Pinpoint the cell where the given text exists, returning its (X, Y) midpoint coordinate. 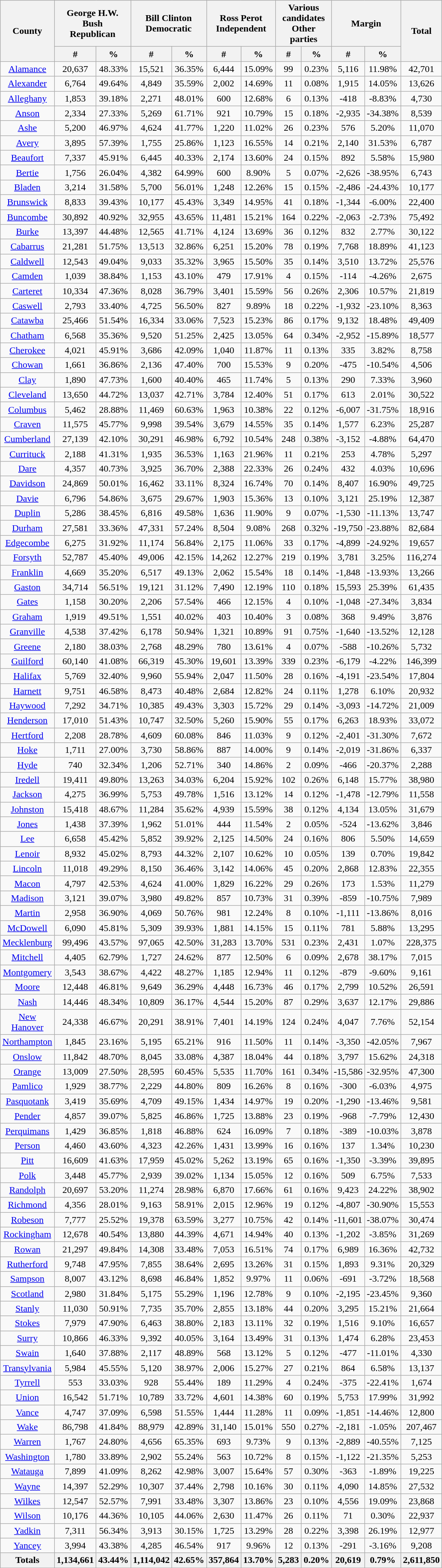
49.15% (189, 1101)
45 (288, 868)
11.70% (258, 1072)
563 (224, 1457)
-1,640 (348, 631)
11,481 (224, 217)
46.98% (189, 439)
-418 (348, 98)
4,422 (151, 972)
4,730 (421, 98)
928 (151, 1382)
49,725 (421, 484)
-10.75% (383, 898)
-2,889 (348, 1442)
50.91% (114, 1308)
31.92% (114, 543)
4,448 (224, 987)
5,462 (75, 409)
339 (288, 661)
1,438 (75, 824)
Lenoir (27, 854)
16,657 (421, 1323)
357,864 (224, 1560)
15.01% (258, 1427)
42.71% (189, 395)
15.05% (258, 1175)
13.72% (383, 261)
9.89% (258, 306)
-38.07% (383, 1220)
15.23% (258, 321)
Cabarrus (27, 247)
44.06% (189, 1516)
4,382 (151, 172)
31.58% (114, 187)
3,730 (151, 750)
Carteret (27, 291)
51.43% (114, 721)
65 (288, 1160)
Bill ClintonDemocratic (169, 23)
4,387 (224, 1057)
7,292 (75, 706)
51.54% (114, 321)
2,183 (224, 1323)
49.43% (189, 706)
25,466 (75, 321)
0.75% (316, 631)
-10.54% (383, 365)
857 (224, 898)
34.03% (189, 780)
2,611,850 (421, 1560)
Rutherford (27, 1264)
1,755 (151, 143)
-1,848 (348, 572)
6,251 (224, 247)
36.86% (114, 365)
12,565 (151, 232)
35.59% (189, 84)
33.36% (114, 528)
173 (348, 883)
0.38% (316, 439)
Catawba (27, 321)
10.38% (258, 409)
60.45% (189, 1072)
36.79% (189, 291)
4,538 (75, 631)
7,672 (421, 735)
-30.90% (383, 1205)
479 (224, 276)
44.48% (114, 232)
-389 (348, 1131)
3.82% (383, 350)
1,431 (224, 1145)
780 (224, 646)
9,392 (151, 1338)
-4.26% (383, 276)
43.60% (114, 1145)
2,334 (75, 113)
8,016 (421, 913)
28.88% (114, 409)
-2,952 (348, 335)
-1.05% (383, 1427)
2,125 (224, 839)
-13.52% (383, 631)
-15,586 (348, 1072)
2,271 (151, 98)
14.05% (383, 84)
-1,350 (348, 1160)
5,732 (421, 646)
4,275 (75, 795)
20,697 (75, 1190)
39.18% (114, 98)
2,107 (224, 854)
Halifax (27, 676)
17.99% (383, 1397)
1,158 (75, 602)
1,123 (224, 143)
Bladen (27, 187)
41 (288, 202)
87 (288, 1002)
3,164 (224, 1338)
-4,191 (348, 676)
Avery (27, 143)
14.50% (258, 839)
3,303 (224, 706)
3,142 (224, 868)
52.71% (189, 765)
-6.03% (383, 1086)
1,134 (224, 1175)
7 (288, 1131)
Pamlico (27, 1086)
10 (288, 854)
8,793 (151, 854)
13,266 (421, 572)
86,798 (75, 1427)
61.71% (189, 113)
3,401 (224, 291)
6.58% (383, 1368)
44.32% (189, 854)
49.78% (189, 795)
693 (224, 1442)
3,277 (224, 1220)
-31.75% (383, 409)
164 (288, 217)
-291 (348, 1545)
27,581 (75, 528)
22,937 (421, 1516)
Randolph (27, 1190)
-3,093 (348, 706)
70 (288, 484)
57 (288, 1472)
Richmond (27, 1205)
7.33% (383, 380)
40.92% (114, 217)
6,263 (348, 721)
Wake (27, 1427)
13.29% (258, 1531)
2.01% (383, 395)
36 (288, 232)
5,309 (151, 928)
9.10% (383, 1323)
21,297 (75, 1249)
916 (224, 1042)
613 (348, 395)
35.62% (189, 809)
36.99% (114, 795)
2,799 (348, 987)
New Hanover (27, 1022)
20,619 (348, 1560)
846 (224, 735)
-22.41% (383, 1382)
700 (224, 365)
Rockingham (27, 1235)
-14.46% (383, 1412)
509 (348, 1175)
Wilson (27, 1516)
19.09% (383, 1501)
917 (224, 1545)
-7.79% (383, 1116)
5,984 (75, 1368)
11.29% (258, 1382)
55 (288, 721)
7,777 (75, 1220)
-21.35% (383, 1457)
4,857 (75, 1116)
3,686 (151, 350)
57.54% (189, 602)
38.45% (114, 513)
39.92% (189, 839)
11.47% (258, 1516)
12.83% (383, 868)
568 (224, 1353)
781 (348, 928)
99 (288, 69)
6,792 (224, 439)
2,768 (151, 646)
6,658 (75, 839)
Margin (366, 23)
42.26% (189, 1145)
139 (348, 854)
Tyrrell (27, 1382)
49.84% (114, 1249)
32.50% (189, 721)
5,195 (151, 1042)
2,175 (224, 543)
5,297 (421, 454)
2,425 (224, 335)
43.38% (114, 1545)
17.91% (258, 276)
Craven (27, 424)
806 (348, 839)
Montgomery (27, 972)
14.15% (258, 928)
1,929 (75, 1086)
-879 (348, 972)
14.19% (258, 1022)
3,637 (348, 1002)
4,460 (75, 1145)
1,039 (75, 276)
-3,350 (348, 1042)
-1.89% (383, 1472)
3,419 (75, 1101)
47.36% (114, 291)
36.85% (114, 1131)
Polk (27, 1175)
38.84% (114, 276)
Burke (27, 232)
1,278 (348, 691)
17.66% (258, 1190)
7,401 (224, 1022)
1,962 (151, 824)
40.02% (189, 617)
Anson (27, 113)
Lincoln (27, 868)
8,932 (75, 854)
4,405 (75, 958)
4,939 (224, 809)
Washington (27, 1457)
33 (288, 543)
5,700 (151, 187)
6,178 (151, 631)
12,430 (421, 1116)
-11.01% (383, 1353)
4,124 (224, 232)
2,015 (224, 1205)
26.04% (114, 172)
-8.83% (383, 98)
Graham (27, 617)
33.06% (189, 321)
-40.55% (383, 1442)
2,062 (224, 572)
37.39% (114, 824)
52.29% (114, 1486)
Clay (27, 380)
4,556 (348, 1501)
33.11% (189, 484)
11.28% (258, 1412)
38.77% (114, 1086)
-4.22% (383, 661)
22 (288, 409)
-20.37% (383, 765)
1,577 (348, 424)
52,154 (421, 1022)
Greene (27, 646)
6,090 (75, 928)
-859 (348, 898)
2,958 (75, 913)
12.40% (258, 395)
50.76% (189, 913)
15,593 (348, 587)
26.19% (383, 1531)
Northampton (27, 1042)
48.29% (189, 646)
14.06% (258, 868)
3,846 (421, 824)
6,517 (151, 572)
21,281 (75, 247)
Madison (27, 898)
-2,181 (348, 1427)
13.69% (258, 232)
44.80% (189, 1086)
44.36% (114, 1516)
-3.85% (383, 1235)
14.85% (383, 1486)
13.19% (258, 1160)
13 (288, 498)
2,855 (224, 1308)
-1,290 (348, 1101)
2,180 (75, 646)
146,399 (421, 661)
37.88% (114, 1353)
33.40% (114, 306)
3,295 (348, 1308)
576 (348, 128)
4,356 (75, 1205)
46.97% (114, 128)
33.72% (189, 1397)
25,576 (421, 261)
5,269 (151, 113)
14,262 (224, 558)
1,935 (151, 454)
892 (348, 158)
46.58% (114, 691)
-13.86% (383, 913)
-10.03% (383, 1131)
42,732 (421, 1249)
1,711 (75, 750)
49.04% (114, 261)
60.63% (189, 409)
14.94% (258, 1235)
41.00% (189, 883)
12.24% (258, 913)
20,329 (421, 1264)
33.03% (114, 1382)
16.36% (383, 1249)
45.55% (114, 1368)
19,411 (75, 780)
56.50% (189, 306)
2,229 (151, 1086)
-4.88% (383, 439)
7,125 (421, 1442)
Hoke (27, 750)
3 (288, 617)
219 (288, 558)
1,185 (224, 972)
10.57% (383, 291)
11,558 (421, 795)
42.10% (114, 439)
110 (288, 587)
10,307 (151, 1486)
1,429 (75, 1131)
7,899 (75, 1472)
-363 (348, 1472)
2,047 (224, 676)
99,496 (75, 943)
County (27, 31)
-477 (348, 1353)
Warren (27, 1442)
-300 (348, 1086)
Hyde (27, 765)
-38.95% (383, 172)
Pender (27, 1116)
20,932 (421, 691)
46 (288, 987)
60,140 (75, 661)
-27.34% (383, 602)
7,015 (421, 958)
48.33% (114, 69)
1,853 (75, 98)
-2,401 (348, 735)
12.19% (258, 587)
10,105 (151, 1516)
5,262 (224, 1160)
4,709 (151, 1101)
38.17% (383, 958)
2,684 (224, 691)
56.34% (114, 1531)
1,134,661 (75, 1560)
Iredell (27, 780)
465 (224, 380)
12.15% (258, 602)
15.09% (258, 69)
-3.39% (383, 1160)
Yadkin (27, 1531)
15.72% (258, 706)
4,671 (224, 1235)
11.03% (258, 735)
4,285 (151, 1545)
6,598 (151, 1412)
Forsyth (27, 558)
6,743 (421, 172)
15.64% (258, 1472)
47.40% (189, 365)
41.84% (114, 1427)
42.50% (189, 943)
1,767 (75, 1442)
12.17% (383, 1002)
6.28% (383, 1338)
Swain (27, 1353)
Moore (27, 987)
38.80% (189, 1323)
35.20% (114, 572)
12.96% (258, 1205)
55.24% (189, 1457)
20,291 (151, 1022)
30 (288, 1486)
16.74% (258, 484)
1,963 (224, 409)
39,895 (421, 1160)
809 (224, 1086)
-34.38% (383, 113)
3,834 (421, 602)
9.97% (258, 1279)
137 (348, 1145)
39.43% (114, 202)
550 (288, 1427)
1,818 (151, 1131)
43.44% (114, 1560)
15,521 (151, 69)
43.65% (189, 217)
3,878 (421, 1131)
7,533 (421, 1175)
-2,063 (348, 217)
52.57% (114, 1501)
10,866 (75, 1338)
10,334 (75, 291)
50.94% (189, 631)
7,979 (75, 1323)
6.75% (383, 1175)
12,448 (75, 987)
22.33% (258, 469)
64.99% (189, 172)
Caldwell (27, 261)
11,469 (151, 409)
13,513 (151, 247)
49.58% (189, 513)
3,994 (75, 1545)
444 (224, 824)
116,274 (421, 558)
6,445 (151, 158)
11.54% (258, 824)
1,674 (421, 1382)
Camden (27, 276)
16 (288, 1145)
16.26% (258, 1086)
10,809 (151, 1002)
340 (224, 765)
61,435 (421, 587)
9.49% (383, 617)
12,678 (75, 1235)
5.88% (383, 928)
832 (348, 232)
9.31% (383, 1264)
42.15% (189, 558)
8,363 (421, 306)
2,980 (75, 1294)
19,842 (421, 854)
-23.10% (383, 306)
-375 (348, 1382)
6,764 (75, 84)
35.70% (189, 1308)
-3.72% (383, 1279)
42.65% (189, 1560)
4,797 (75, 883)
1.34% (383, 1145)
32.86% (189, 247)
8,150 (151, 868)
60.08% (189, 735)
21.96% (258, 454)
-4,807 (348, 1205)
11,279 (421, 883)
4,506 (421, 365)
86 (288, 321)
Duplin (27, 513)
12,800 (421, 1412)
11.74% (258, 380)
13.49% (258, 1338)
2,136 (151, 365)
4,047 (348, 1022)
Wayne (27, 1486)
41.08% (114, 661)
31.12% (189, 587)
3,781 (348, 558)
3,510 (348, 261)
2,206 (151, 602)
Jones (27, 824)
46.88% (189, 1131)
25,287 (421, 424)
12.27% (258, 558)
46.84% (189, 1279)
24.62% (189, 958)
55.94% (189, 676)
10.52% (383, 987)
25.86% (189, 143)
13.86% (258, 1501)
1,444 (224, 1412)
13,650 (75, 395)
9.73% (258, 1442)
0.79% (383, 1560)
45.81% (114, 928)
Buncombe (27, 217)
Mecklenburg (27, 943)
8,758 (421, 350)
6,444 (224, 69)
17,959 (151, 1160)
Beaufort (27, 158)
2,630 (224, 1516)
46.54% (189, 1545)
36.35% (189, 69)
1,780 (75, 1457)
1,829 (224, 883)
15.27% (258, 1368)
91 (288, 631)
49.13% (189, 572)
8,539 (421, 113)
46.81% (114, 987)
36.46% (189, 868)
30.15% (189, 1531)
14,308 (151, 1249)
827 (224, 306)
48.70% (114, 1057)
15.92% (258, 780)
13.88% (258, 1116)
15,553 (421, 1205)
53.20% (114, 1190)
1,220 (224, 128)
28.78% (114, 735)
48.01% (189, 98)
71 (348, 1516)
4,090 (348, 1486)
40.73% (114, 469)
1,915 (348, 84)
6,463 (151, 1323)
290 (348, 380)
40.48% (189, 691)
Chatham (27, 335)
3.25% (383, 558)
Nash (27, 1002)
36.90% (114, 913)
207,467 (421, 1427)
42.09% (189, 350)
28.01% (114, 1205)
2,388 (224, 469)
49.29% (114, 868)
1,321 (224, 631)
5,120 (151, 1368)
-1,478 (348, 795)
7,991 (151, 1501)
47,300 (421, 1072)
13,626 (421, 84)
1,040 (224, 350)
2,208 (75, 735)
32 (288, 1323)
27,139 (75, 439)
6,337 (421, 750)
44.39% (189, 1235)
15.36% (258, 498)
45.30% (189, 661)
3,980 (151, 898)
268 (288, 528)
37.42% (114, 631)
1.07% (383, 943)
5,535 (224, 1072)
30,291 (151, 439)
11,018 (75, 868)
9,033 (151, 261)
8,007 (75, 1279)
49.64% (114, 84)
1,727 (151, 958)
7.76% (383, 1022)
5,116 (348, 69)
3,307 (224, 1501)
4,069 (151, 913)
33.89% (114, 1457)
9.96% (258, 1545)
Ross PerotIndependent (241, 23)
887 (224, 750)
49,006 (151, 558)
44.72% (114, 395)
Lee (27, 839)
35.36% (114, 335)
Davie (27, 498)
11,274 (151, 1190)
3,675 (151, 498)
4,357 (75, 469)
Vance (27, 1412)
1,919 (75, 617)
51.25% (189, 335)
45.42% (114, 839)
22,400 (421, 202)
9,161 (421, 972)
27.50% (114, 1072)
14,397 (75, 1486)
19,601 (224, 661)
7,768 (348, 247)
37.44% (189, 1486)
-1,202 (348, 1235)
49.80% (114, 780)
58.91% (189, 1205)
4,669 (75, 572)
16.51% (258, 1249)
15.54% (258, 572)
46.33% (114, 1338)
1,756 (75, 172)
3,448 (75, 1175)
0.39% (316, 898)
62.79% (114, 958)
14.95% (258, 202)
5,286 (75, 513)
Perquimans (27, 1131)
40.54% (114, 1235)
-13.46% (383, 1101)
Macon (27, 883)
-2.73% (383, 217)
13,747 (421, 513)
-3,152 (348, 439)
15.62% (383, 1057)
15.53% (258, 365)
39.93% (189, 928)
11.90% (258, 513)
14.38% (258, 1397)
740 (75, 765)
36.29% (189, 987)
2,140 (348, 143)
60 (288, 1397)
1,640 (75, 1353)
10.73% (258, 898)
13.11% (258, 1323)
1,196 (224, 1294)
228,375 (421, 943)
1,248 (224, 187)
-114 (348, 276)
1,636 (224, 513)
13.61% (258, 646)
Columbus (27, 409)
3,925 (151, 469)
16.09% (258, 1131)
40.33% (189, 158)
-23.45% (383, 1294)
981 (224, 913)
7,967 (421, 1042)
Durham (27, 528)
64,470 (421, 439)
24,318 (421, 1057)
8.90% (258, 172)
20,637 (75, 69)
12,977 (421, 1531)
9,649 (151, 987)
82,684 (421, 528)
15.90% (258, 721)
Brunswick (27, 202)
-13.62% (383, 824)
13.99% (258, 1145)
Various candidatesOther parties (304, 23)
5,283 (288, 1560)
13.26% (258, 1264)
0.06% (316, 1279)
38 (288, 809)
Cumberland (27, 439)
18,916 (421, 409)
18.48% (383, 321)
Davidson (27, 484)
6,989 (348, 1249)
41.63% (114, 1160)
19,121 (151, 587)
42,701 (421, 69)
38.03% (114, 646)
6.10% (383, 691)
23,453 (421, 1338)
1,845 (75, 1042)
21,819 (421, 291)
-1,932 (348, 306)
2,188 (75, 454)
13,137 (421, 1368)
4,323 (151, 1145)
368 (348, 617)
13,295 (421, 928)
7,855 (151, 1264)
12.68% (258, 98)
35.69% (114, 1101)
19,225 (421, 1472)
56.84% (189, 543)
41,123 (421, 247)
12.82% (258, 691)
50.01% (114, 484)
-4,899 (348, 543)
2,798 (224, 1486)
-466 (348, 765)
466 (224, 602)
16,542 (75, 1397)
23,868 (421, 1501)
6,787 (421, 143)
Union (27, 1397)
124 (288, 1022)
16,609 (75, 1160)
34.71% (114, 706)
8,324 (224, 484)
7,337 (75, 158)
432 (348, 469)
30,474 (421, 1220)
22,355 (421, 868)
3,960 (421, 380)
2.77% (383, 232)
31.84% (114, 1294)
5,260 (224, 721)
-31.30% (383, 735)
6,148 (348, 780)
27,532 (421, 1486)
9,520 (151, 335)
32.34% (114, 765)
2,431 (348, 943)
Watauga (27, 1472)
10.72% (258, 1457)
55.44% (189, 1382)
-1,111 (348, 913)
5,175 (151, 1294)
19,378 (151, 1220)
3,398 (348, 1531)
14.97% (258, 1101)
39.02% (189, 1175)
11,284 (151, 809)
36.17% (189, 1002)
Sampson (27, 1279)
Pitt (27, 1160)
25.19% (383, 498)
40 (288, 1235)
Robeson (27, 1220)
36.70% (189, 469)
1,153 (151, 276)
51 (288, 395)
16.73% (258, 987)
5.20% (383, 128)
1,893 (348, 1264)
1.53% (383, 883)
Mitchell (27, 958)
1,881 (224, 928)
9,998 (151, 424)
47.95% (114, 1264)
56.51% (114, 587)
15.77% (383, 780)
2,902 (151, 1457)
1,890 (75, 380)
63.59% (189, 1220)
10,385 (151, 706)
9,163 (151, 1205)
-588 (348, 646)
-6.00% (383, 202)
-3.16% (383, 1545)
Martin (27, 913)
58.86% (189, 750)
Alexander (27, 84)
18.93% (383, 721)
Currituck (27, 454)
3,349 (224, 202)
-9.60% (383, 972)
-2,935 (348, 113)
18.04% (258, 1057)
45.43% (189, 202)
16.55% (258, 143)
Cherokee (27, 350)
6,568 (75, 335)
-2,019 (348, 750)
7,989 (421, 898)
Total (421, 31)
-24.92% (383, 543)
37.09% (114, 1412)
51.01% (189, 824)
54.86% (114, 498)
4,849 (151, 84)
17,804 (421, 676)
38,980 (421, 780)
4.03% (383, 469)
12.26% (258, 187)
Ashe (27, 128)
13,009 (75, 1072)
Dare (27, 469)
0.70% (383, 854)
41.09% (114, 1472)
74 (288, 1249)
16.22% (258, 883)
1,903 (224, 498)
18,568 (421, 1279)
11.98% (383, 69)
24.22% (383, 1190)
27.33% (114, 113)
31.53% (383, 143)
64 (288, 335)
47.90% (114, 1323)
32.40% (114, 676)
-19,750 (348, 528)
10.40% (258, 617)
46.67% (114, 1022)
5.58% (383, 158)
4,330 (421, 1353)
49.82% (189, 898)
52,787 (75, 558)
55.29% (189, 1294)
0.29% (316, 1002)
33.08% (189, 1057)
9,360 (421, 1294)
32,955 (151, 217)
9,208 (421, 1545)
8,833 (75, 202)
75,492 (421, 217)
16,334 (151, 321)
7,523 (224, 321)
-1,344 (348, 202)
14.86% (258, 765)
10,230 (421, 1145)
864 (348, 1368)
-11.13% (383, 513)
8,262 (151, 1472)
2,288 (421, 765)
78 (288, 247)
-10.26% (383, 646)
4,134 (348, 809)
-475 (348, 365)
5,253 (421, 1457)
7,053 (224, 1249)
17,010 (75, 721)
11,575 (75, 424)
49.51% (114, 617)
30.20% (114, 602)
46.86% (189, 1116)
57.24% (189, 528)
Johnston (27, 809)
-11,601 (348, 1220)
4,747 (75, 1412)
33,072 (421, 721)
Gates (27, 602)
7,311 (75, 1531)
41.71% (189, 232)
29,886 (421, 1002)
-6,179 (348, 661)
36.53% (189, 454)
4,975 (421, 1086)
19,657 (421, 543)
10.89% (258, 631)
35.32% (189, 261)
13,880 (151, 1235)
10,696 (421, 469)
13,397 (75, 232)
2,793 (75, 306)
-31.86% (383, 750)
66,319 (151, 661)
39.54% (189, 424)
Onslow (27, 1057)
57.39% (114, 143)
3,913 (151, 1531)
0.32% (316, 528)
9,132 (348, 321)
11,030 (75, 1308)
61 (288, 1190)
335 (348, 350)
25.52% (114, 1220)
13.39% (258, 661)
8,028 (151, 291)
9.08% (258, 528)
Yancey (27, 1545)
10.54% (258, 439)
42 (288, 1220)
2,117 (151, 1353)
49,409 (421, 321)
7,735 (151, 1308)
-2,626 (348, 172)
1,474 (348, 1338)
45.40% (114, 558)
Edgecombe (27, 543)
5,769 (75, 676)
11,174 (151, 543)
Pasquotank (27, 1101)
3,214 (75, 187)
8,045 (151, 1057)
43.57% (114, 943)
18,577 (421, 335)
George H.W. BushRepublican (93, 23)
253 (348, 454)
48.27% (189, 972)
11,842 (75, 1057)
47,331 (151, 528)
27.00% (114, 750)
15.50% (258, 261)
877 (224, 958)
12,128 (421, 631)
48.67% (114, 809)
12.50% (258, 958)
8,473 (151, 691)
5,825 (151, 1116)
9,751 (75, 691)
11,070 (421, 128)
15,980 (421, 158)
28,595 (151, 1072)
5,852 (151, 839)
41.77% (189, 128)
6,275 (75, 543)
2,678 (348, 958)
Wilkes (27, 1501)
42.89% (189, 1427)
4,544 (224, 1002)
Franklin (27, 572)
4,021 (75, 350)
12.78% (258, 1294)
3,543 (75, 972)
-23.54% (383, 676)
Granville (27, 631)
10.75% (258, 1220)
24,869 (75, 484)
88,979 (151, 1427)
-2,486 (348, 187)
2,002 (224, 84)
10,789 (151, 1397)
-13.93% (383, 572)
4,725 (151, 306)
Hertford (27, 735)
3,784 (224, 395)
38,902 (421, 1190)
921 (224, 113)
9,960 (151, 676)
43.10% (189, 276)
31,679 (421, 809)
5.50% (383, 839)
1,434 (224, 1101)
47.73% (114, 380)
51.71% (114, 1397)
11.87% (258, 350)
-691 (348, 1279)
Haywood (27, 706)
38.91% (189, 1022)
56 (288, 291)
9,423 (348, 1190)
-32.95% (383, 1072)
1,114,042 (151, 1560)
24.80% (114, 1442)
13.60% (258, 158)
Caswell (27, 306)
3,679 (224, 424)
34,714 (75, 587)
30,892 (75, 217)
14.55% (258, 424)
-524 (348, 824)
2,868 (348, 868)
12,543 (75, 261)
8,407 (348, 484)
Transylvania (27, 1368)
25.39% (383, 587)
31,140 (224, 1427)
31,269 (421, 1235)
Jackson (27, 795)
10.62% (258, 854)
65.35% (189, 1442)
29.67% (189, 498)
Scotland (27, 1294)
4,656 (151, 1442)
65.21% (189, 1042)
4.78% (383, 454)
6,870 (224, 1190)
Harnett (27, 691)
189 (224, 1382)
Stanly (27, 1308)
38.64% (189, 1264)
-12.79% (383, 795)
2,695 (224, 1264)
1,600 (151, 380)
30,122 (421, 232)
10,176 (75, 1516)
12,547 (75, 1501)
42.53% (114, 883)
43.12% (114, 1279)
48.34% (114, 1002)
0.27% (316, 1427)
Alamance (27, 69)
14,659 (421, 839)
11.06% (258, 543)
24,338 (75, 1022)
3,007 (224, 1472)
31,992 (421, 1397)
9,581 (421, 1101)
Person (27, 1145)
15,418 (75, 809)
2,006 (224, 1368)
Cleveland (27, 395)
12.94% (258, 972)
-1,048 (348, 602)
6,204 (224, 780)
-42.05% (383, 1042)
6,796 (75, 498)
2,675 (421, 276)
Guilford (27, 661)
-14.72% (383, 706)
14,446 (75, 1002)
-6,007 (348, 409)
-1,530 (348, 513)
Gaston (27, 587)
3,876 (421, 617)
30,522 (421, 395)
11.02% (258, 128)
-24.43% (383, 187)
1,661 (75, 365)
10,747 (151, 721)
40.40% (189, 380)
1,551 (151, 617)
10.16% (258, 1486)
28.98% (189, 1190)
4,601 (224, 1397)
18.89% (383, 247)
3,895 (75, 143)
26,591 (421, 987)
Surry (27, 1338)
51.55% (189, 1412)
23.16% (114, 1042)
41.31% (114, 454)
5,200 (75, 128)
31,283 (224, 943)
Rowan (27, 1249)
248 (288, 439)
13.18% (258, 1308)
2,939 (151, 1175)
38.67% (114, 972)
2,174 (224, 158)
403 (224, 617)
-968 (348, 1116)
48.89% (189, 1353)
-2,195 (348, 1294)
-23.88% (383, 528)
21,009 (421, 706)
Stokes (27, 1323)
Alleghany (27, 98)
-15.89% (383, 335)
16,462 (151, 484)
9,748 (75, 1264)
1,852 (224, 1279)
10.79% (258, 113)
7,490 (224, 587)
Totals (27, 1560)
12,387 (421, 498)
97,065 (151, 943)
2,306 (348, 291)
27 (288, 1368)
6.23% (383, 424)
Bertie (27, 172)
3,965 (224, 261)
102 (288, 780)
4,609 (151, 735)
38.97% (189, 1368)
8,698 (151, 1279)
Henderson (27, 721)
161 (288, 1072)
553 (75, 1382)
56.01% (189, 187)
1,163 (224, 454)
Orange (27, 1072)
14.69% (258, 84)
-1,122 (348, 1457)
40.05% (189, 1338)
51.75% (114, 247)
42.98% (189, 1472)
8,504 (224, 528)
3,797 (348, 1057)
6,816 (151, 513)
13,037 (151, 395)
-1,851 (348, 1412)
14.00% (258, 750)
531 (288, 943)
McDowell (27, 928)
21,664 (421, 1308)
624 (224, 1131)
1,206 (151, 765)
Chowan (27, 365)
13,263 (151, 780)
16.90% (383, 484)
